Detect which cell encompasses the target text, then output its [x, y] center coordinate. 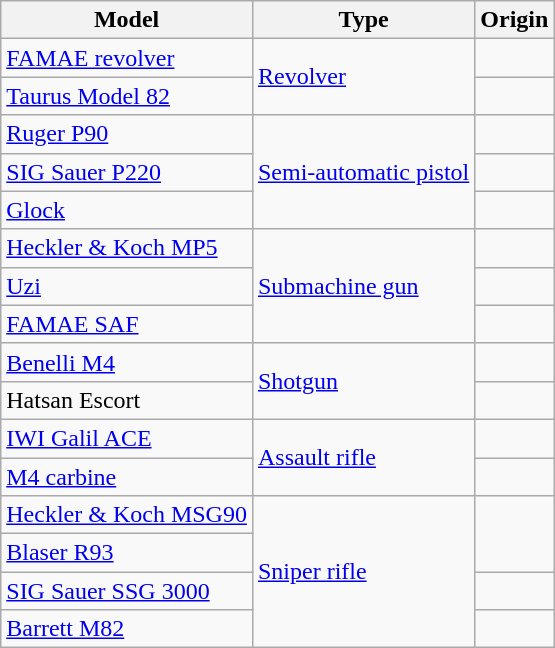
Semi-automatic pistol [363, 172]
Shotgun [363, 381]
M4 carbine [127, 477]
Revolver [363, 77]
Heckler & Koch MP5 [127, 248]
Barrett M82 [127, 629]
Ruger P90 [127, 134]
Taurus Model 82 [127, 96]
Assault rifle [363, 457]
Type [363, 20]
Blaser R93 [127, 553]
Submachine gun [363, 286]
Glock [127, 210]
Hatsan Escort [127, 400]
SIG Sauer P220 [127, 172]
SIG Sauer SSG 3000 [127, 591]
Benelli M4 [127, 362]
FAMAE revolver [127, 58]
Model [127, 20]
IWI Galil ACE [127, 438]
Sniper rifle [363, 572]
Origin [514, 20]
Heckler & Koch MSG90 [127, 515]
Uzi [127, 286]
FAMAE SAF [127, 324]
